Search for the cell housing the specified text and yield its (x, y) center coordinate. 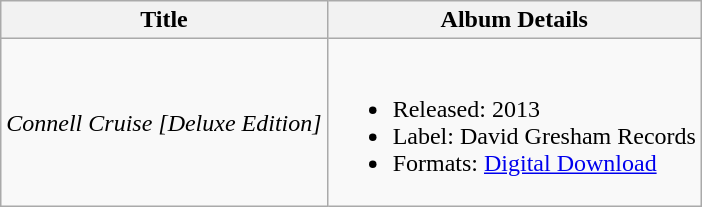
Title (164, 20)
Album Details (514, 20)
Connell Cruise [Deluxe Edition] (164, 122)
Released: 2013Label: David Gresham RecordsFormats: Digital Download (514, 122)
